Extract the [X, Y] coordinate from the center of the cell holding the provided text.  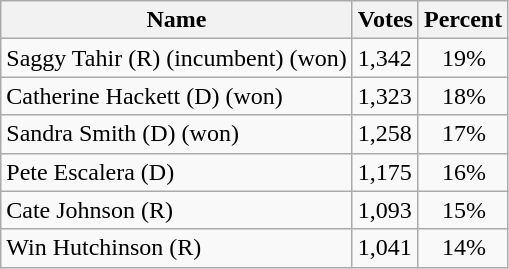
Percent [462, 20]
18% [462, 96]
14% [462, 248]
Win Hutchinson (R) [177, 248]
Cate Johnson (R) [177, 210]
1,041 [385, 248]
1,323 [385, 96]
Pete Escalera (D) [177, 172]
1,093 [385, 210]
Saggy Tahir (R) (incumbent) (won) [177, 58]
Votes [385, 20]
Catherine Hackett (D) (won) [177, 96]
1,175 [385, 172]
1,342 [385, 58]
Sandra Smith (D) (won) [177, 134]
17% [462, 134]
15% [462, 210]
Name [177, 20]
16% [462, 172]
1,258 [385, 134]
19% [462, 58]
